Extract the [X, Y] coordinate from the center of the cell holding the provided text.  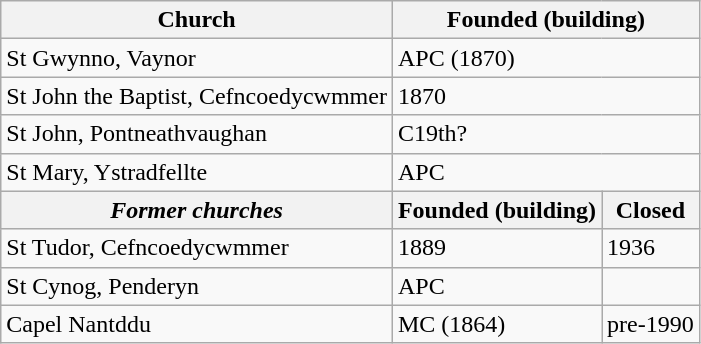
1870 [546, 96]
1936 [651, 248]
St Gwynno, Vaynor [197, 58]
Former churches [197, 210]
APC (1870) [546, 58]
C19th? [546, 134]
pre-1990 [651, 324]
Church [197, 20]
St Cynog, Penderyn [197, 286]
St Tudor, Cefncoedycwmmer [197, 248]
St John the Baptist, Cefncoedycwmmer [197, 96]
St John, Pontneathvaughan [197, 134]
Closed [651, 210]
MC (1864) [496, 324]
Capel Nantddu [197, 324]
1889 [496, 248]
St Mary, Ystradfellte [197, 172]
